Pinpoint the cell where the given text exists, returning its [x, y] midpoint coordinate. 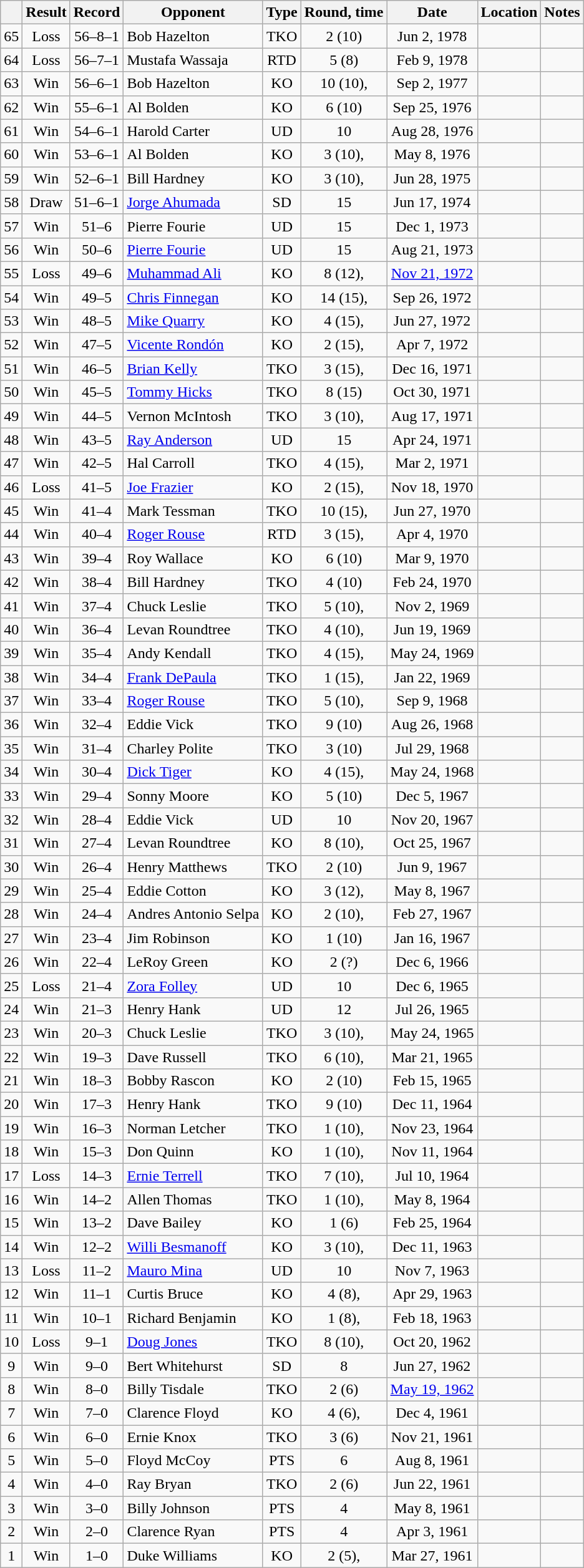
20–3 [97, 1033]
Mar 2, 1971 [432, 463]
Sonny Moore [193, 796]
10 (10), [344, 84]
LeRoy Green [193, 962]
30–4 [97, 772]
1 (6) [344, 1223]
23–4 [97, 938]
Mike Quarry [193, 321]
Apr 24, 1971 [432, 440]
14–3 [97, 1176]
5 (10) [344, 796]
2 (5), [344, 1556]
16–3 [97, 1128]
May 8, 1967 [432, 891]
52–6–1 [97, 178]
Aug 21, 1973 [432, 249]
Result [46, 12]
54 [11, 298]
45 [11, 511]
Mark Tessman [193, 511]
9–0 [97, 1365]
1–0 [97, 1556]
18–3 [97, 1081]
Chris Finnegan [193, 298]
10–1 [97, 1318]
Feb 18, 1963 [432, 1318]
28–4 [97, 820]
Aug 17, 1971 [432, 416]
33 [11, 796]
Mustafa Wassaja [193, 60]
Allen Thomas [193, 1199]
Clarence Ryan [193, 1532]
Dec 6, 1966 [432, 962]
Richard Benjamin [193, 1318]
Hal Carroll [193, 463]
20 [11, 1105]
Dec 1, 1973 [432, 226]
Type [282, 12]
48 [11, 440]
22–4 [97, 962]
Ernie Knox [193, 1436]
46 [11, 487]
3 [11, 1508]
Sep 25, 1976 [432, 107]
49–5 [97, 298]
Curtis Bruce [193, 1294]
2–0 [97, 1532]
3 (12), [344, 891]
12–2 [97, 1247]
14–2 [97, 1199]
16 [11, 1199]
49–6 [97, 273]
Dick Tiger [193, 772]
43–5 [97, 440]
Nov 21, 1972 [432, 273]
Dec 11, 1963 [432, 1247]
Notes [562, 12]
Willi Besmanoff [193, 1247]
May 24, 1969 [432, 653]
May 24, 1968 [432, 772]
May 8, 1976 [432, 155]
5 (8) [344, 60]
41 [11, 606]
Oct 30, 1971 [432, 392]
Vernon McIntosh [193, 416]
21–4 [97, 985]
Oct 20, 1962 [432, 1342]
Record [97, 12]
7 [11, 1413]
Dec 4, 1961 [432, 1413]
62 [11, 107]
Jun 27, 1970 [432, 511]
13 [11, 1270]
59 [11, 178]
14 [11, 1247]
Floyd McCoy [193, 1461]
Jun 28, 1975 [432, 178]
29–4 [97, 796]
47–5 [97, 345]
41–5 [97, 487]
50 [11, 392]
Jan 16, 1967 [432, 938]
Charley Polite [193, 748]
3 (6) [344, 1436]
21–3 [97, 1009]
4 (10) [344, 582]
Jun 27, 1972 [432, 321]
Bert Whitehurst [193, 1365]
50–6 [97, 249]
55–6–1 [97, 107]
Joe Frazier [193, 487]
6 (10), [344, 1057]
Jun 9, 1967 [432, 867]
53 [11, 321]
10 (15), [344, 511]
Jul 10, 1964 [432, 1176]
Nov 2, 1969 [432, 606]
Dec 16, 1971 [432, 369]
Zora Folley [193, 985]
Vicente Rondón [193, 345]
31–4 [97, 748]
17–3 [97, 1105]
49 [11, 416]
57 [11, 226]
23 [11, 1033]
51 [11, 369]
Tommy Hicks [193, 392]
Duke Williams [193, 1556]
Andres Antonio Selpa [193, 914]
41–4 [97, 511]
11–2 [97, 1270]
61 [11, 131]
Jan 22, 1969 [432, 677]
Muhammad Ali [193, 273]
Nov 18, 1970 [432, 487]
May 19, 1962 [432, 1389]
Sep 9, 1968 [432, 701]
Jun 22, 1961 [432, 1484]
3 (10) [344, 748]
44–5 [97, 416]
Ernie Terrell [193, 1176]
13–2 [97, 1223]
51–6–1 [97, 202]
Mauro Mina [193, 1270]
Location [509, 12]
37–4 [97, 606]
28 [11, 914]
Jorge Ahumada [193, 202]
4 (10), [344, 629]
6–0 [97, 1436]
Dec 11, 1964 [432, 1105]
15–3 [97, 1152]
54–6–1 [97, 131]
55 [11, 273]
7–0 [97, 1413]
9 [11, 1365]
40–4 [97, 535]
5 [11, 1461]
Billy Johnson [193, 1508]
29 [11, 891]
9–1 [97, 1342]
56–8–1 [97, 36]
32 [11, 820]
Jun 17, 1974 [432, 202]
4–0 [97, 1484]
36 [11, 725]
4 (6), [344, 1413]
30 [11, 867]
17 [11, 1176]
Opponent [193, 12]
1 (8), [344, 1318]
Ray Anderson [193, 440]
37 [11, 701]
Dave Bailey [193, 1223]
Mar 9, 1970 [432, 558]
Norman Letcher [193, 1128]
11–1 [97, 1294]
35 [11, 748]
Nov 21, 1961 [432, 1436]
Apr 29, 1963 [432, 1294]
40 [11, 629]
Sep 2, 1977 [432, 84]
35–4 [97, 653]
Feb 25, 1964 [432, 1223]
Roy Wallace [193, 558]
24 [11, 1009]
May 24, 1965 [432, 1033]
42–5 [97, 463]
38 [11, 677]
Oct 25, 1967 [432, 843]
65 [11, 36]
1 (10) [344, 938]
Jun 27, 1962 [432, 1365]
Nov 11, 1964 [432, 1152]
60 [11, 155]
Nov 7, 1963 [432, 1270]
25–4 [97, 891]
4 (8), [344, 1294]
5–0 [97, 1461]
2 (10), [344, 914]
2 [11, 1532]
7 (10), [344, 1176]
64 [11, 60]
Draw [46, 202]
34 [11, 772]
56–7–1 [97, 60]
Sep 26, 1972 [432, 298]
47 [11, 463]
56–6–1 [97, 84]
May 8, 1964 [432, 1199]
8–0 [97, 1389]
Dave Russell [193, 1057]
Feb 24, 1970 [432, 582]
Feb 27, 1967 [432, 914]
Date [432, 12]
63 [11, 84]
34–4 [97, 677]
58 [11, 202]
44 [11, 535]
45–5 [97, 392]
Jim Robinson [193, 938]
42 [11, 582]
51–6 [97, 226]
24–4 [97, 914]
Billy Tisdale [193, 1389]
Apr 3, 1961 [432, 1532]
Mar 21, 1965 [432, 1057]
1 (15), [344, 677]
Jun 2, 1978 [432, 36]
2 (?) [344, 962]
18 [11, 1152]
Bobby Rascon [193, 1081]
Round, time [344, 12]
Aug 8, 1961 [432, 1461]
Dec 6, 1965 [432, 985]
52 [11, 345]
Jul 29, 1968 [432, 748]
56 [11, 249]
14 (15), [344, 298]
Andy Kendall [193, 653]
Brian Kelly [193, 369]
Frank DePaula [193, 677]
Feb 15, 1965 [432, 1081]
Feb 9, 1978 [432, 60]
3–0 [97, 1508]
Dec 5, 1967 [432, 796]
22 [11, 1057]
36–4 [97, 629]
Aug 26, 1968 [432, 725]
27 [11, 938]
43 [11, 558]
27–4 [97, 843]
8 (12), [344, 273]
39 [11, 653]
48–5 [97, 321]
19 [11, 1128]
38–4 [97, 582]
8 (15) [344, 392]
53–6–1 [97, 155]
26–4 [97, 867]
Henry Matthews [193, 867]
46–5 [97, 369]
Doug Jones [193, 1342]
Aug 28, 1976 [432, 131]
Nov 20, 1967 [432, 820]
Ray Bryan [193, 1484]
Jun 19, 1969 [432, 629]
25 [11, 985]
Jul 26, 1965 [432, 1009]
39–4 [97, 558]
21 [11, 1081]
May 8, 1961 [432, 1508]
32–4 [97, 725]
Eddie Cotton [193, 891]
19–3 [97, 1057]
Mar 27, 1961 [432, 1556]
1 [11, 1556]
Harold Carter [193, 131]
Apr 4, 1970 [432, 535]
11 [11, 1318]
Apr 7, 1972 [432, 345]
26 [11, 962]
Nov 23, 1964 [432, 1128]
Don Quinn [193, 1152]
33–4 [97, 701]
31 [11, 843]
Clarence Floyd [193, 1413]
